Extract the (X, Y) coordinate from the center of the cell holding the provided text.  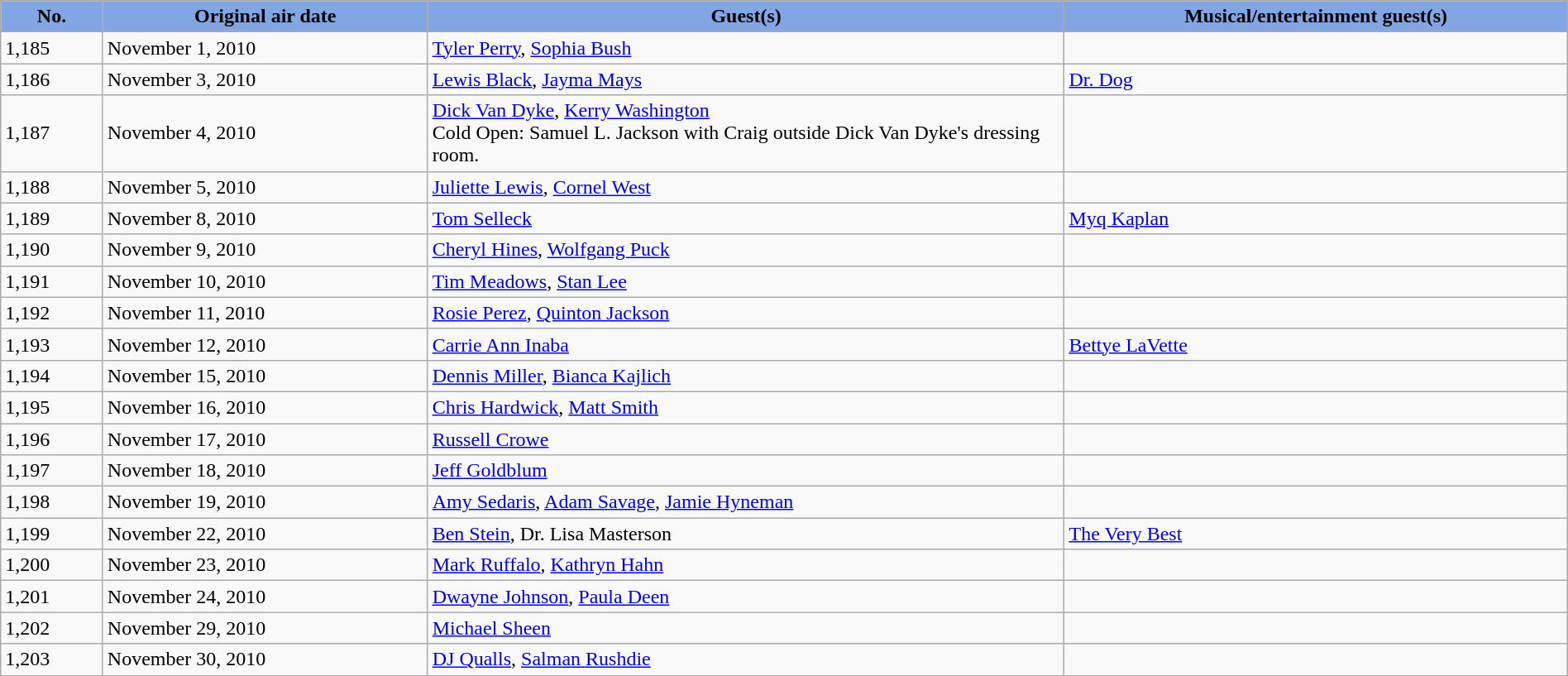
Chris Hardwick, Matt Smith (746, 407)
Tom Selleck (746, 218)
November 15, 2010 (265, 376)
Myq Kaplan (1316, 218)
Original air date (265, 17)
Dr. Dog (1316, 79)
Bettye LaVette (1316, 344)
Mark Ruffalo, Kathryn Hahn (746, 565)
Amy Sedaris, Adam Savage, Jamie Hyneman (746, 502)
Jeff Goldblum (746, 471)
November 18, 2010 (265, 471)
1,200 (52, 565)
1,195 (52, 407)
The Very Best (1316, 534)
Tim Meadows, Stan Lee (746, 281)
Dick Van Dyke, Kerry WashingtonCold Open: Samuel L. Jackson with Craig outside Dick Van Dyke's dressing room. (746, 133)
November 8, 2010 (265, 218)
Tyler Perry, Sophia Bush (746, 48)
1,185 (52, 48)
November 24, 2010 (265, 597)
1,188 (52, 187)
No. (52, 17)
Juliette Lewis, Cornel West (746, 187)
1,187 (52, 133)
November 16, 2010 (265, 407)
1,194 (52, 376)
1,197 (52, 471)
November 5, 2010 (265, 187)
1,201 (52, 597)
November 23, 2010 (265, 565)
1,192 (52, 313)
1,198 (52, 502)
November 12, 2010 (265, 344)
Dennis Miller, Bianca Kajlich (746, 376)
1,193 (52, 344)
1,199 (52, 534)
November 19, 2010 (265, 502)
November 10, 2010 (265, 281)
Ben Stein, Dr. Lisa Masterson (746, 534)
November 3, 2010 (265, 79)
Dwayne Johnson, Paula Deen (746, 597)
1,189 (52, 218)
Guest(s) (746, 17)
1,191 (52, 281)
DJ Qualls, Salman Rushdie (746, 659)
1,190 (52, 250)
Lewis Black, Jayma Mays (746, 79)
1,196 (52, 439)
November 22, 2010 (265, 534)
1,186 (52, 79)
November 29, 2010 (265, 628)
November 30, 2010 (265, 659)
1,203 (52, 659)
November 1, 2010 (265, 48)
November 17, 2010 (265, 439)
Musical/entertainment guest(s) (1316, 17)
November 9, 2010 (265, 250)
November 11, 2010 (265, 313)
Cheryl Hines, Wolfgang Puck (746, 250)
Michael Sheen (746, 628)
Carrie Ann Inaba (746, 344)
November 4, 2010 (265, 133)
Rosie Perez, Quinton Jackson (746, 313)
1,202 (52, 628)
Russell Crowe (746, 439)
